Pinpoint the cell where the given text exists, returning its [X, Y] midpoint coordinate. 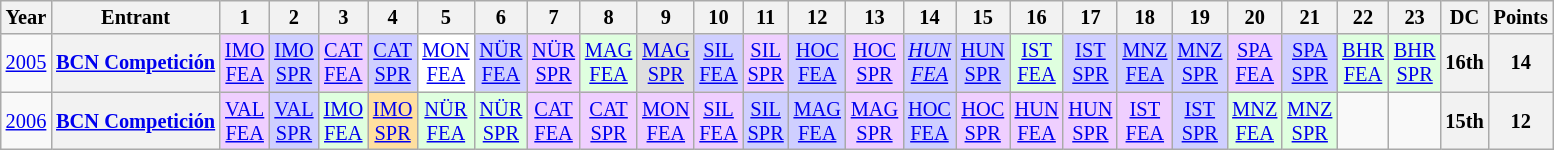
3 [344, 17]
6 [502, 17]
2006 [26, 121]
7 [554, 17]
22 [1363, 17]
5 [446, 17]
VALFEA [244, 121]
DC [1464, 17]
1 [244, 17]
4 [392, 17]
19 [1200, 17]
VALSPR [294, 121]
Points [1521, 17]
21 [1310, 17]
15 [983, 17]
Entrant [136, 17]
15th [1464, 121]
SPAFEA [1254, 63]
11 [766, 17]
BHRSPR [1415, 63]
20 [1254, 17]
16 [1037, 17]
Year [26, 17]
10 [718, 17]
9 [666, 17]
2005 [26, 63]
BHRFEA [1363, 63]
17 [1090, 17]
16th [1464, 63]
23 [1415, 17]
18 [1144, 17]
8 [608, 17]
2 [294, 17]
13 [874, 17]
SPASPR [1310, 63]
